Locate the cell with the specified text and output its [x, y] center coordinate. 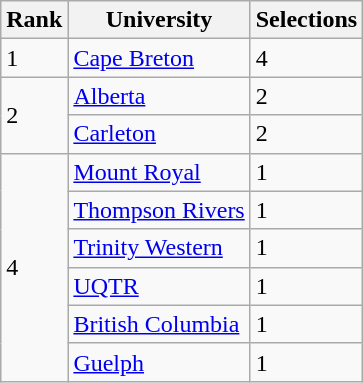
Cape Breton [159, 58]
UQTR [159, 286]
University [159, 20]
Mount Royal [159, 172]
Trinity Western [159, 248]
Guelph [159, 362]
Thompson Rivers [159, 210]
Selections [306, 20]
Carleton [159, 134]
Alberta [159, 96]
Rank [34, 20]
British Columbia [159, 324]
